For the text-containing cell, return its midpoint in [x, y] coordinate format. 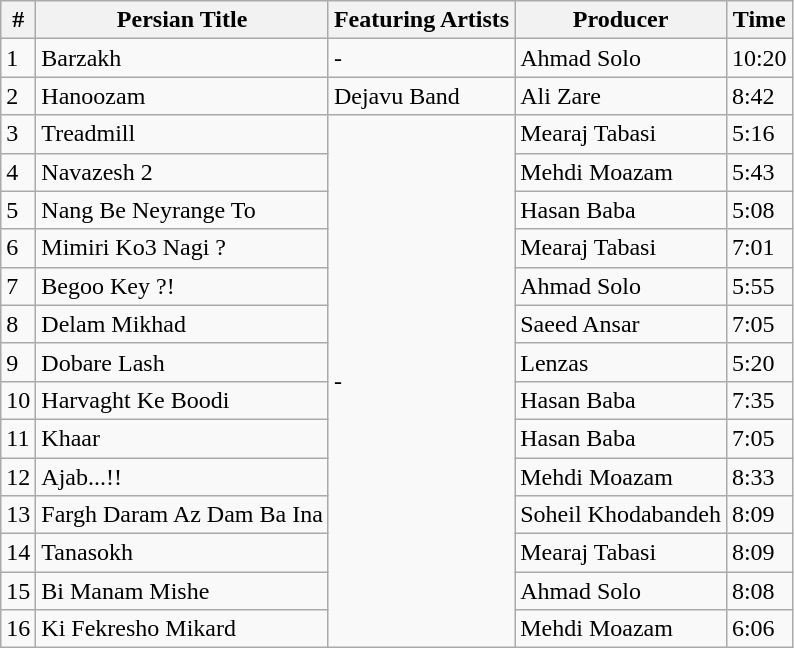
Time [759, 20]
Bi Manam Mishe [182, 591]
5:16 [759, 134]
Producer [621, 20]
Begoo Key ?! [182, 286]
Nang Be Neyrange To [182, 210]
8:08 [759, 591]
Delam Mikhad [182, 324]
Dobare Lash [182, 362]
6:06 [759, 629]
5:20 [759, 362]
4 [18, 172]
8 [18, 324]
Khaar [182, 438]
Barzakh [182, 58]
Fargh Daram Az Dam Ba Ina [182, 515]
10:20 [759, 58]
10 [18, 400]
Tanasokh [182, 553]
5:08 [759, 210]
12 [18, 477]
Ki Fekresho Mikard [182, 629]
Soheil Khodabandeh [621, 515]
Lenzas [621, 362]
5 [18, 210]
1 [18, 58]
Saeed Ansar [621, 324]
Persian Title [182, 20]
# [18, 20]
Ajab...!! [182, 477]
Featuring Artists [421, 20]
15 [18, 591]
6 [18, 248]
Treadmill [182, 134]
9 [18, 362]
14 [18, 553]
11 [18, 438]
Navazesh 2 [182, 172]
8:33 [759, 477]
Hanoozam [182, 96]
8:42 [759, 96]
5:43 [759, 172]
2 [18, 96]
16 [18, 629]
Ali Zare [621, 96]
7:01 [759, 248]
3 [18, 134]
5:55 [759, 286]
Dejavu Band [421, 96]
7:35 [759, 400]
Mimiri Ko3 Nagi ? [182, 248]
7 [18, 286]
Harvaght Ke Boodi [182, 400]
13 [18, 515]
